Pinpoint the cell where the given text exists, returning its [X, Y] midpoint coordinate. 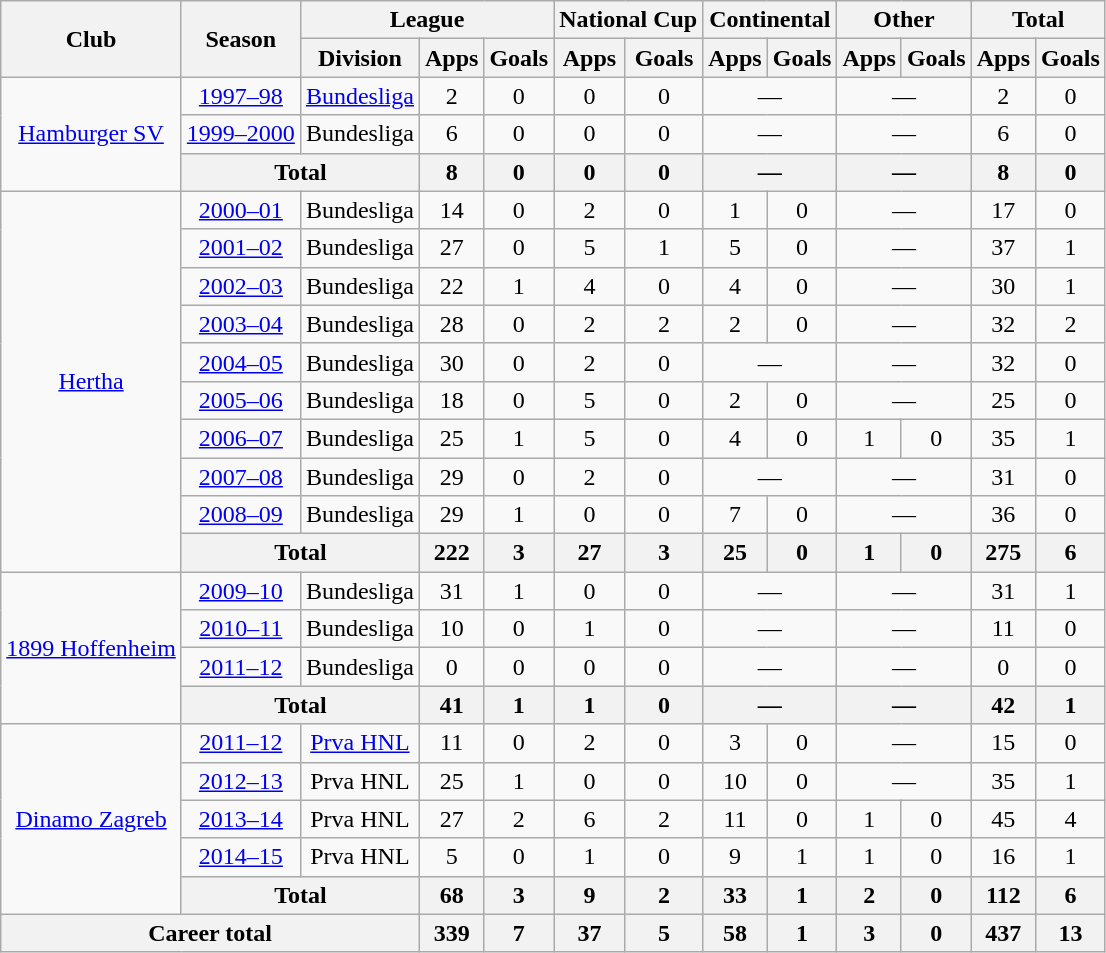
14 [451, 210]
2005–06 [240, 400]
Career total [210, 933]
28 [451, 324]
2004–05 [240, 362]
2007–08 [240, 477]
41 [451, 705]
2012–13 [240, 781]
15 [1003, 743]
22 [451, 286]
275 [1003, 553]
18 [451, 400]
42 [1003, 705]
National Cup [628, 20]
339 [451, 933]
1899 Hoffenheim [92, 648]
1999–2000 [240, 134]
2010–11 [240, 629]
112 [1003, 895]
2003–04 [240, 324]
Division [360, 58]
16 [1003, 857]
437 [1003, 933]
Dinamo Zagreb [92, 819]
League [426, 20]
2006–07 [240, 438]
Hamburger SV [92, 134]
17 [1003, 210]
2008–09 [240, 515]
2000–01 [240, 210]
36 [1003, 515]
2001–02 [240, 248]
13 [1071, 933]
33 [735, 895]
222 [451, 553]
Hertha [92, 382]
58 [735, 933]
2014–15 [240, 857]
Continental [770, 20]
Club [92, 39]
2002–03 [240, 286]
1997–98 [240, 96]
2009–10 [240, 591]
Other [904, 20]
2013–14 [240, 819]
68 [451, 895]
45 [1003, 819]
Season [240, 39]
